Return (x, y) of the center of cell containing provided text 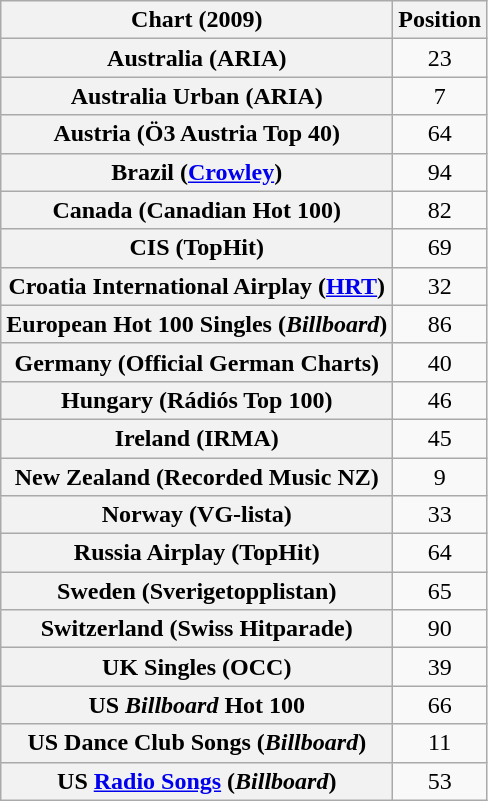
New Zealand (Recorded Music NZ) (197, 477)
Germany (Official German Charts) (197, 362)
39 (440, 667)
46 (440, 400)
US Radio Songs (Billboard) (197, 781)
Australia (ARIA) (197, 58)
9 (440, 477)
69 (440, 248)
7 (440, 96)
66 (440, 705)
33 (440, 515)
Brazil (Crowley) (197, 172)
Sweden (Sverigetopplistan) (197, 591)
45 (440, 438)
65 (440, 591)
Canada (Canadian Hot 100) (197, 210)
94 (440, 172)
53 (440, 781)
Russia Airplay (TopHit) (197, 553)
82 (440, 210)
Norway (VG-lista) (197, 515)
Position (440, 20)
Austria (Ö3 Austria Top 40) (197, 134)
European Hot 100 Singles (Billboard) (197, 324)
US Billboard Hot 100 (197, 705)
Croatia International Airplay (HRT) (197, 286)
Ireland (IRMA) (197, 438)
Switzerland (Swiss Hitparade) (197, 629)
UK Singles (OCC) (197, 667)
90 (440, 629)
CIS (TopHit) (197, 248)
11 (440, 743)
32 (440, 286)
40 (440, 362)
23 (440, 58)
US Dance Club Songs (Billboard) (197, 743)
86 (440, 324)
Chart (2009) (197, 20)
Australia Urban (ARIA) (197, 96)
Hungary (Rádiós Top 100) (197, 400)
